Provide the (X, Y) coordinate of the cell's center where the given text is located.  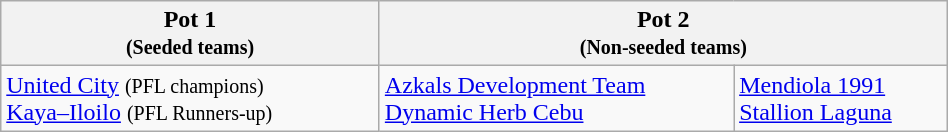
Mendiola 1991Stallion Laguna (841, 98)
Pot 1(Seeded teams) (190, 34)
Azkals Development TeamDynamic Herb Cebu (556, 98)
United City (PFL champions)Kaya–Iloilo (PFL Runners-up) (190, 98)
Pot 2(Non-seeded teams) (663, 34)
